Return the (x, y) coordinate for the center point of the cell that contains the specified text.  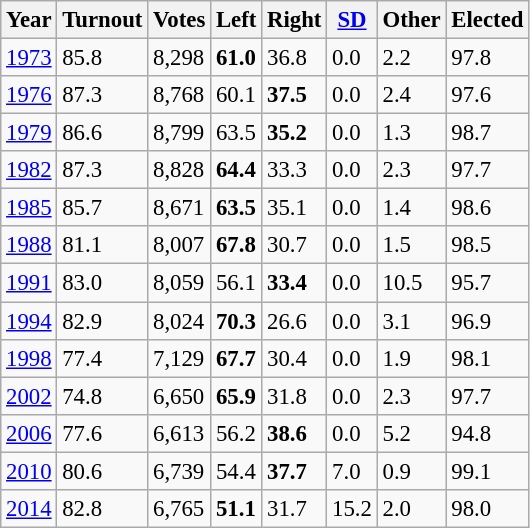
7.0 (352, 471)
33.3 (294, 170)
56.2 (236, 433)
37.5 (294, 95)
81.1 (102, 245)
80.6 (102, 471)
60.1 (236, 95)
82.8 (102, 509)
97.8 (488, 58)
2002 (29, 396)
Other (412, 20)
67.7 (236, 358)
6,613 (180, 433)
56.1 (236, 283)
99.1 (488, 471)
SD (352, 20)
1976 (29, 95)
2006 (29, 433)
1.3 (412, 133)
Votes (180, 20)
1985 (29, 208)
97.6 (488, 95)
8,799 (180, 133)
8,768 (180, 95)
6,650 (180, 396)
98.7 (488, 133)
2.4 (412, 95)
1982 (29, 170)
70.3 (236, 321)
1991 (29, 283)
85.8 (102, 58)
8,024 (180, 321)
95.7 (488, 283)
6,739 (180, 471)
98.6 (488, 208)
83.0 (102, 283)
86.6 (102, 133)
2.2 (412, 58)
30.7 (294, 245)
1994 (29, 321)
31.7 (294, 509)
1998 (29, 358)
96.9 (488, 321)
77.4 (102, 358)
30.4 (294, 358)
8,059 (180, 283)
94.8 (488, 433)
1.4 (412, 208)
1988 (29, 245)
8,671 (180, 208)
35.1 (294, 208)
1.5 (412, 245)
61.0 (236, 58)
31.8 (294, 396)
26.6 (294, 321)
10.5 (412, 283)
1.9 (412, 358)
98.0 (488, 509)
54.4 (236, 471)
82.9 (102, 321)
51.1 (236, 509)
5.2 (412, 433)
35.2 (294, 133)
2014 (29, 509)
3.1 (412, 321)
64.4 (236, 170)
6,765 (180, 509)
85.7 (102, 208)
Left (236, 20)
67.8 (236, 245)
37.7 (294, 471)
15.2 (352, 509)
8,828 (180, 170)
36.8 (294, 58)
Turnout (102, 20)
8,298 (180, 58)
8,007 (180, 245)
33.4 (294, 283)
77.6 (102, 433)
1973 (29, 58)
1979 (29, 133)
0.9 (412, 471)
98.5 (488, 245)
2010 (29, 471)
Year (29, 20)
65.9 (236, 396)
Elected (488, 20)
74.8 (102, 396)
7,129 (180, 358)
38.6 (294, 433)
2.0 (412, 509)
98.1 (488, 358)
Right (294, 20)
